Extract the (X, Y) coordinate from the center of the cell holding the provided text.  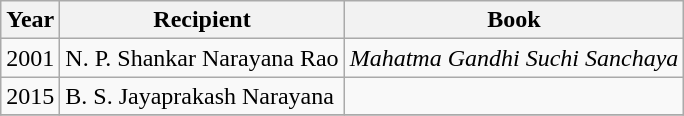
Book (514, 20)
Mahatma Gandhi Suchi Sanchaya (514, 58)
B. S. Jayaprakash Narayana (202, 96)
2015 (30, 96)
Recipient (202, 20)
2001 (30, 58)
N. P. Shankar Narayana Rao (202, 58)
Year (30, 20)
